Determine the [X, Y] coordinate at the center of the cell enclosing the given text.  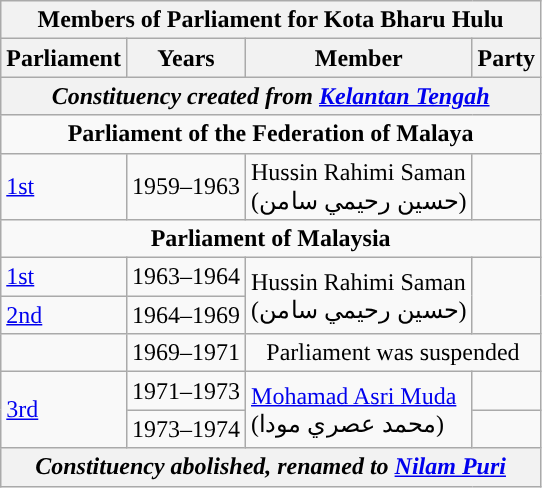
2nd [64, 315]
Parliament was suspended [394, 353]
Parliament [64, 58]
1963–1964 [186, 277]
Mohamad Asri Muda (محمد عصري مودا) [360, 410]
1969–1971 [186, 353]
Years [186, 58]
Parliament of the Federation of Malaya [271, 134]
Constituency created from Kelantan Tengah [271, 96]
Members of Parliament for Kota Bharu Hulu [271, 20]
Constituency abolished, renamed to Nilam Puri [271, 467]
Parliament of Malaysia [271, 239]
1973–1974 [186, 429]
3rd [64, 410]
1971–1973 [186, 391]
Party [506, 58]
1964–1969 [186, 315]
Member [360, 58]
1959–1963 [186, 186]
